Return (X, Y) of the center of cell containing provided text 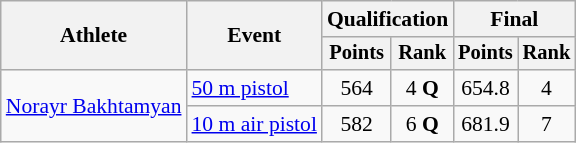
681.9 (485, 124)
564 (356, 88)
Norayr Bakhtamyan (94, 106)
Athlete (94, 36)
7 (547, 124)
Qualification (388, 19)
Final (514, 19)
582 (356, 124)
50 m pistol (254, 88)
Event (254, 36)
6 Q (422, 124)
10 m air pistol (254, 124)
4 (547, 88)
4 Q (422, 88)
654.8 (485, 88)
